Find where the given text appears and provide that cell's center as [x, y] coordinate. 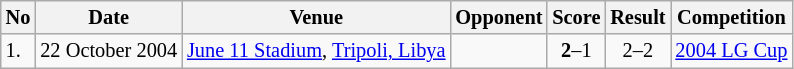
June 11 Stadium, Tripoli, Libya [316, 51]
1. [18, 51]
Date [108, 17]
22 October 2004 [108, 51]
2–1 [576, 51]
Result [638, 17]
Venue [316, 17]
Score [576, 17]
Competition [731, 17]
2004 LG Cup [731, 51]
No [18, 17]
2–2 [638, 51]
Opponent [498, 17]
